From the cell containing the given text, extract its center point as (X, Y) coordinate. 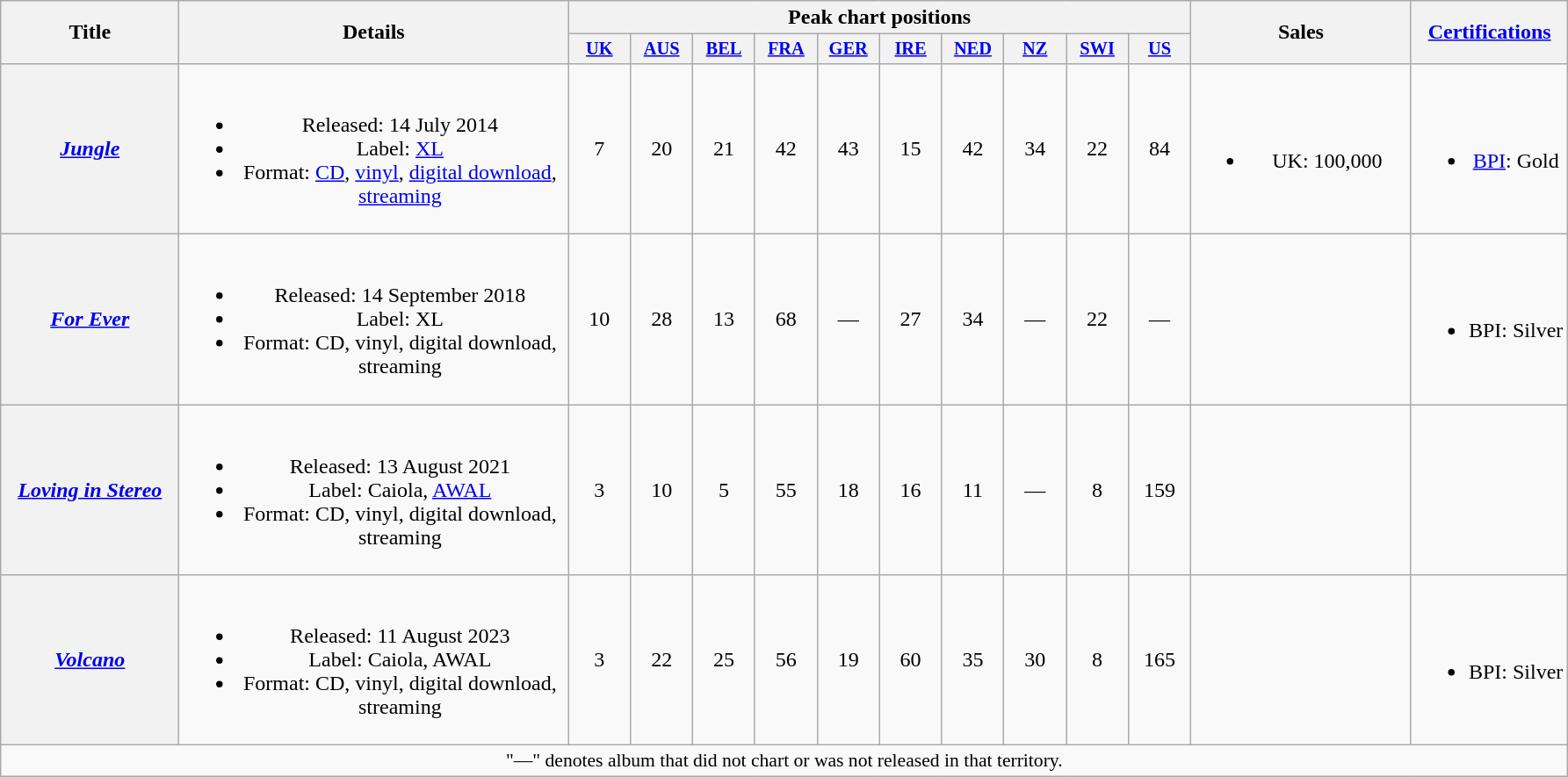
Released: 11 August 2023Label: Caiola, AWALFormat: CD, vinyl, digital download, streaming (374, 660)
56 (785, 660)
Certifications (1489, 32)
Sales (1300, 32)
Loving in Stereo (90, 490)
US (1160, 49)
Released: 13 August 2021Label: Caiola, AWALFormat: CD, vinyl, digital download, streaming (374, 490)
For Ever (90, 320)
68 (785, 320)
55 (785, 490)
"—" denotes album that did not chart or was not released in that territory. (784, 761)
16 (910, 490)
7 (599, 148)
Details (374, 32)
SWI (1098, 49)
NED (973, 49)
Jungle (90, 148)
UK: 100,000 (1300, 148)
IRE (910, 49)
18 (849, 490)
84 (1160, 148)
28 (662, 320)
Title (90, 32)
Volcano (90, 660)
25 (724, 660)
15 (910, 148)
43 (849, 148)
FRA (785, 49)
NZ (1035, 49)
60 (910, 660)
GER (849, 49)
165 (1160, 660)
21 (724, 148)
BPI: Gold (1489, 148)
19 (849, 660)
159 (1160, 490)
UK (599, 49)
Released: 14 July 2014Label: XLFormat: CD, vinyl, digital download, streaming (374, 148)
Released: 14 September 2018Label: XLFormat: CD, vinyl, digital download, streaming (374, 320)
AUS (662, 49)
11 (973, 490)
13 (724, 320)
BEL (724, 49)
5 (724, 490)
20 (662, 148)
Peak chart positions (880, 18)
30 (1035, 660)
35 (973, 660)
27 (910, 320)
